Output the (X, Y) coordinate of the center of the cell containing the given text.  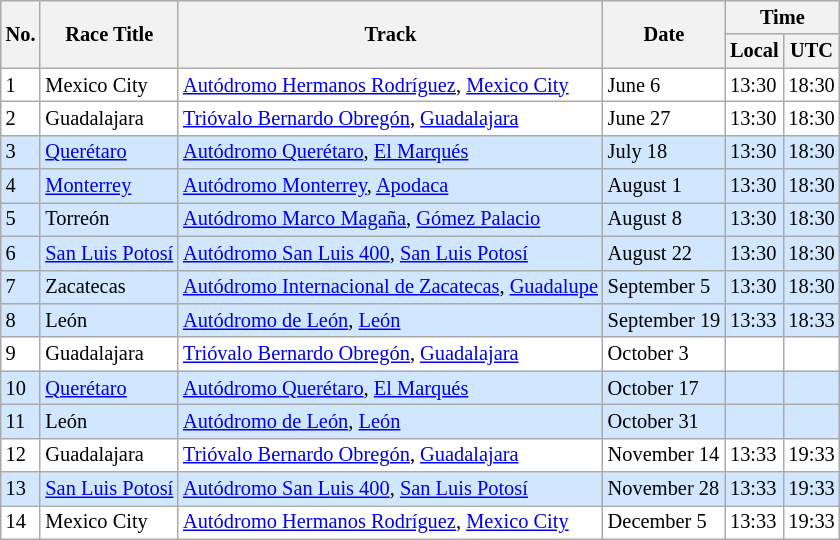
October 3 (664, 354)
5 (21, 219)
September 5 (664, 287)
June 27 (664, 118)
UTC (812, 51)
13 (21, 489)
August 8 (664, 219)
Autódromo Marco Magaña, Gómez Palacio (390, 219)
Autódromo Internacional de Zacatecas, Guadalupe (390, 287)
6 (21, 253)
July 18 (664, 152)
Autódromo Monterrey, Apodaca (390, 186)
October 31 (664, 421)
No. (21, 34)
Track (390, 34)
Race Title (109, 34)
November 28 (664, 489)
August 1 (664, 186)
September 19 (664, 320)
7 (21, 287)
8 (21, 320)
October 17 (664, 388)
1 (21, 85)
4 (21, 186)
June 6 (664, 85)
Zacatecas (109, 287)
Torreón (109, 219)
11 (21, 421)
3 (21, 152)
December 5 (664, 522)
Date (664, 34)
12 (21, 455)
Local (754, 51)
9 (21, 354)
2 (21, 118)
November 14 (664, 455)
August 22 (664, 253)
18:33 (812, 320)
Time (782, 17)
Monterrey (109, 186)
10 (21, 388)
14 (21, 522)
